Provide the [X, Y] coordinate of the cell's center where the given text is located.  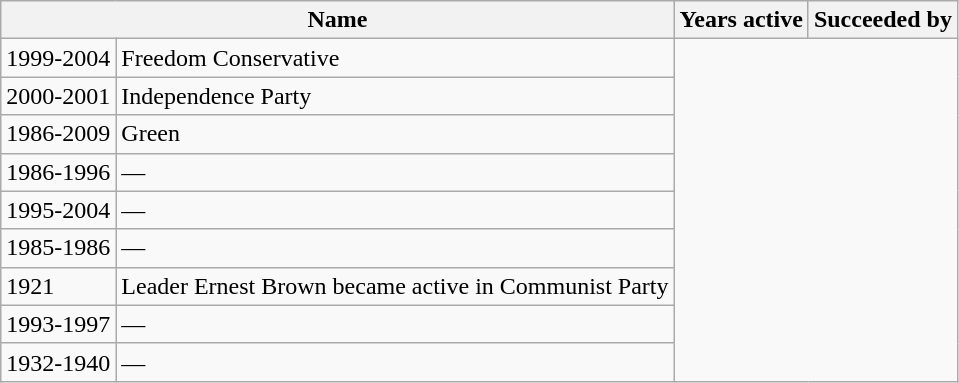
1995-2004 [58, 210]
Name [338, 20]
1986-2009 [58, 134]
1932-1940 [58, 362]
Green [395, 134]
Years active [741, 20]
Succeeded by [882, 20]
Freedom Conservative [395, 58]
1993-1997 [58, 324]
1999-2004 [58, 58]
Independence Party [395, 96]
Leader Ernest Brown became active in Communist Party [395, 286]
2000-2001 [58, 96]
1985-1986 [58, 248]
1921 [58, 286]
1986-1996 [58, 172]
